Capture the cell that displays the provided text and extract its [X, Y] central coordinate. 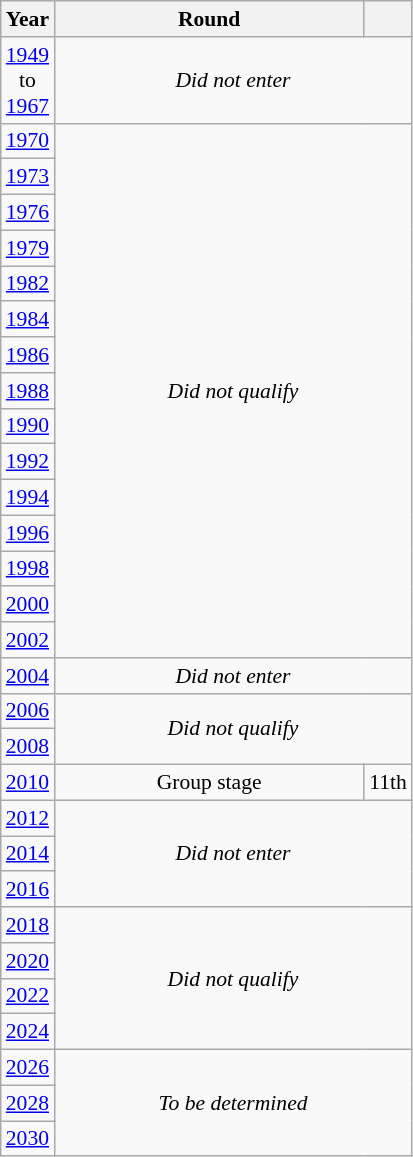
2002 [28, 640]
1990 [28, 426]
1949to1967 [28, 80]
2018 [28, 925]
Round [209, 19]
Year [28, 19]
2000 [28, 605]
1976 [28, 213]
1982 [28, 284]
1996 [28, 533]
1973 [28, 177]
2012 [28, 818]
2030 [28, 1139]
1994 [28, 498]
11th [388, 783]
2008 [28, 747]
2014 [28, 854]
1986 [28, 355]
1992 [28, 462]
1988 [28, 391]
2028 [28, 1103]
1984 [28, 320]
2022 [28, 996]
To be determined [233, 1104]
1979 [28, 248]
Group stage [209, 783]
1998 [28, 569]
2004 [28, 676]
2026 [28, 1068]
2010 [28, 783]
2006 [28, 711]
2024 [28, 1032]
2016 [28, 890]
1970 [28, 141]
2020 [28, 961]
